Search for the cell housing the specified text and yield its [x, y] center coordinate. 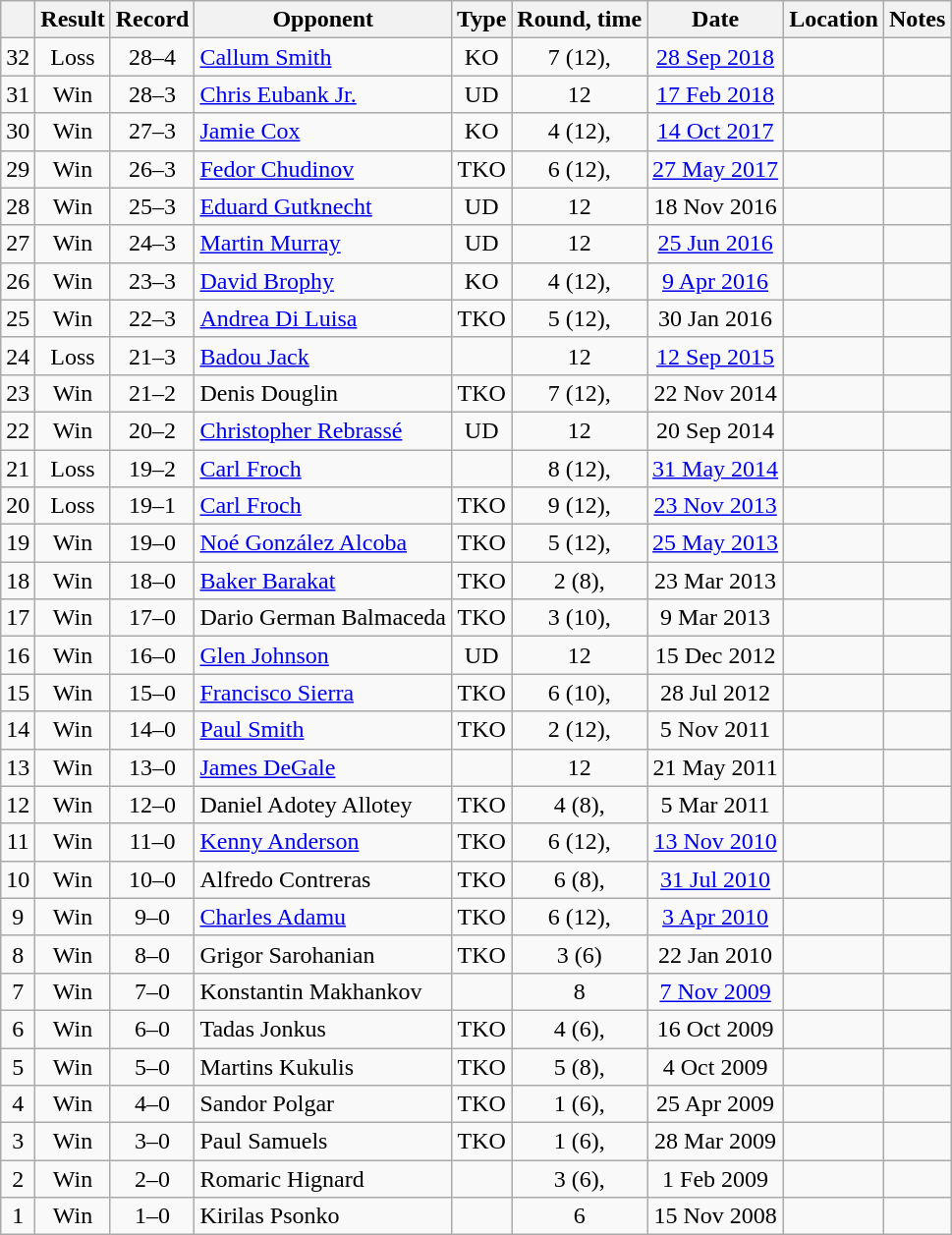
18 Nov 2016 [715, 206]
28–4 [152, 57]
3 Apr 2010 [715, 917]
3 (6), [580, 1179]
Jamie Cox [323, 132]
9 [18, 917]
21 May 2011 [715, 767]
24 [18, 356]
30 [18, 132]
14–0 [152, 730]
Baker Barakat [323, 581]
28 [18, 206]
13 [18, 767]
Opponent [323, 20]
4–0 [152, 1104]
19–0 [152, 543]
Type [481, 20]
32 [18, 57]
1 [18, 1216]
25–3 [152, 206]
9 (12), [580, 506]
20 Sep 2014 [715, 430]
Grigor Sarohanian [323, 954]
Romaric Hignard [323, 1179]
James DeGale [323, 767]
28 Jul 2012 [715, 693]
21–2 [152, 393]
27 May 2017 [715, 169]
15–0 [152, 693]
4 (8), [580, 805]
17 Feb 2018 [715, 94]
22 Jan 2010 [715, 954]
4 Oct 2009 [715, 1066]
28 Mar 2009 [715, 1142]
16 Oct 2009 [715, 1029]
Callum Smith [323, 57]
18 [18, 581]
5 Nov 2011 [715, 730]
28–3 [152, 94]
12 Sep 2015 [715, 356]
25 Apr 2009 [715, 1104]
25 Jun 2016 [715, 244]
5 Mar 2011 [715, 805]
10–0 [152, 879]
8–0 [152, 954]
1–0 [152, 1216]
22–3 [152, 318]
Date [715, 20]
17 [18, 618]
22 [18, 430]
9–0 [152, 917]
25 May 2013 [715, 543]
Eduard Gutknecht [323, 206]
Martin Murray [323, 244]
15 [18, 693]
29 [18, 169]
9 Mar 2013 [715, 618]
3 (10), [580, 618]
19–2 [152, 469]
12–0 [152, 805]
31 Jul 2010 [715, 879]
Francisco Sierra [323, 693]
18–0 [152, 581]
Badou Jack [323, 356]
31 [18, 94]
27–3 [152, 132]
Kenny Anderson [323, 842]
27 [18, 244]
Andrea Di Luisa [323, 318]
7 Nov 2009 [715, 991]
Noé González Alcoba [323, 543]
22 Nov 2014 [715, 393]
Martins Kukulis [323, 1066]
16–0 [152, 655]
3 [18, 1142]
Notes [917, 20]
23 Nov 2013 [715, 506]
15 Dec 2012 [715, 655]
25 [18, 318]
10 [18, 879]
3 (6) [580, 954]
Chris Eubank Jr. [323, 94]
Daniel Adotey Allotey [323, 805]
Denis Douglin [323, 393]
Konstantin Makhankov [323, 991]
17–0 [152, 618]
26–3 [152, 169]
26 [18, 281]
31 May 2014 [715, 469]
16 [18, 655]
2 [18, 1179]
6 (8), [580, 879]
20 [18, 506]
6 (10), [580, 693]
15 Nov 2008 [715, 1216]
19 [18, 543]
Fedor Chudinov [323, 169]
6–0 [152, 1029]
5 (8), [580, 1066]
Glen Johnson [323, 655]
Record [152, 20]
2 (12), [580, 730]
30 Jan 2016 [715, 318]
Location [834, 20]
1 Feb 2009 [715, 1179]
24–3 [152, 244]
2 (8), [580, 581]
Round, time [580, 20]
13–0 [152, 767]
20–2 [152, 430]
14 [18, 730]
8 (12), [580, 469]
5–0 [152, 1066]
11 [18, 842]
7 [18, 991]
5 [18, 1066]
21–3 [152, 356]
7–0 [152, 991]
Christopher Rebrassé [323, 430]
23 Mar 2013 [715, 581]
9 Apr 2016 [715, 281]
Charles Adamu [323, 917]
Tadas Jonkus [323, 1029]
David Brophy [323, 281]
Dario German Balmaceda [323, 618]
21 [18, 469]
23–3 [152, 281]
23 [18, 393]
19–1 [152, 506]
Paul Smith [323, 730]
Result [73, 20]
2–0 [152, 1179]
13 Nov 2010 [715, 842]
3–0 [152, 1142]
14 Oct 2017 [715, 132]
Sandor Polgar [323, 1104]
Kirilas Psonko [323, 1216]
11–0 [152, 842]
4 [18, 1104]
4 (6), [580, 1029]
28 Sep 2018 [715, 57]
Paul Samuels [323, 1142]
Alfredo Contreras [323, 879]
